From the cell containing the given text, extract its center point as [X, Y] coordinate. 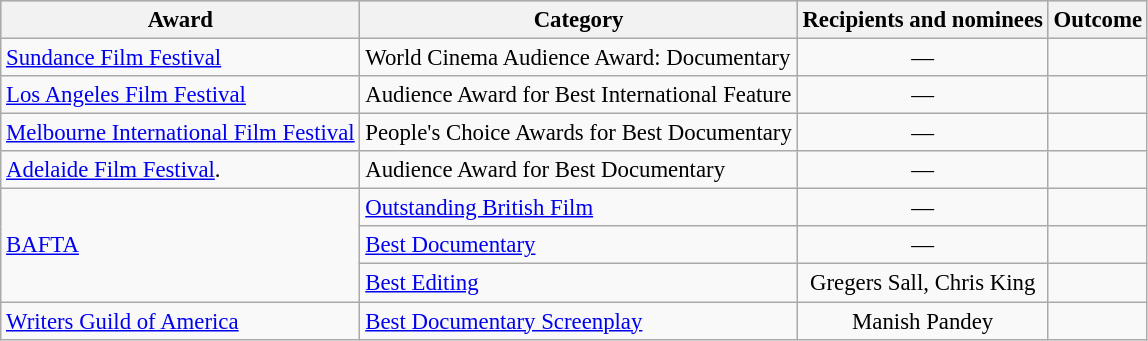
Gregers Sall, Chris King [922, 283]
Best Documentary Screenplay [578, 321]
Manish Pandey [922, 321]
Best Documentary [578, 245]
Writers Guild of America [180, 321]
Recipients and nominees [922, 20]
Award [180, 20]
Outstanding British Film [578, 208]
BAFTA [180, 246]
Melbourne International Film Festival [180, 133]
Best Editing [578, 283]
Sundance Film Festival [180, 58]
Los Angeles Film Festival [180, 95]
Adelaide Film Festival. [180, 170]
Audience Award for Best Documentary [578, 170]
People's Choice Awards for Best Documentary [578, 133]
World Cinema Audience Award: Documentary [578, 58]
Category [578, 20]
Outcome [1098, 20]
Audience Award for Best International Feature [578, 95]
